Locate the cell with the specified text and output its [x, y] center coordinate. 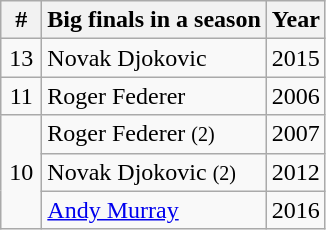
2016 [296, 210]
Roger Federer [154, 96]
2006 [296, 96]
Roger Federer (2) [154, 134]
10 [22, 172]
2007 [296, 134]
Novak Djokovic [154, 58]
11 [22, 96]
# [22, 20]
Year [296, 20]
Novak Djokovic (2) [154, 172]
Big finals in a season [154, 20]
2012 [296, 172]
2015 [296, 58]
Andy Murray [154, 210]
13 [22, 58]
